From the cell containing the given text, extract its center point as [X, Y] coordinate. 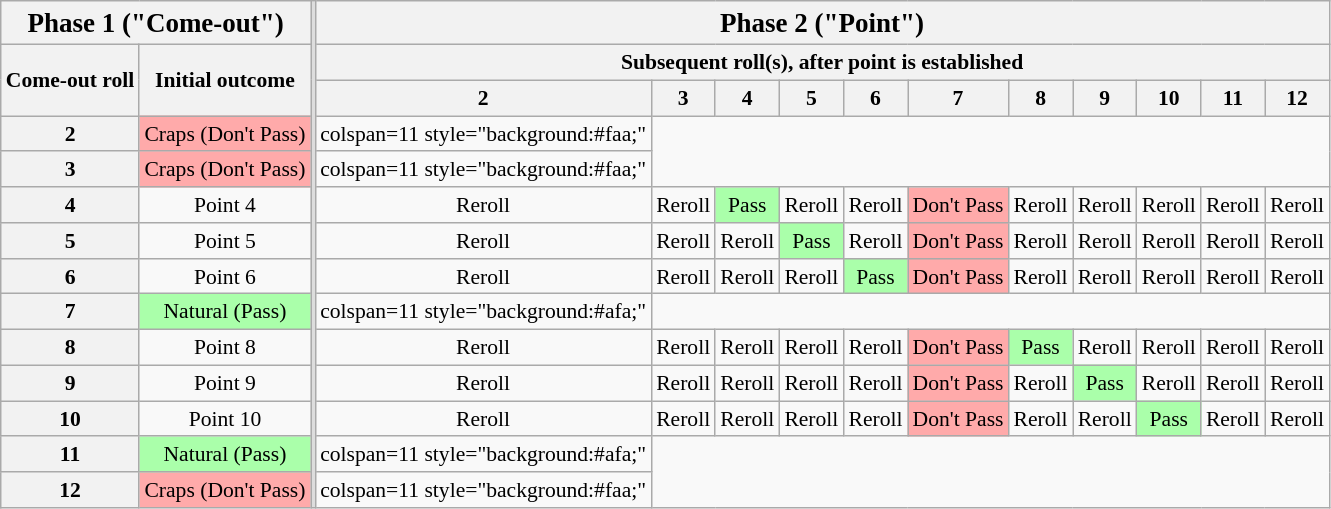
Point 5 [224, 241]
Phase 2 ("Point") [822, 23]
Come-out roll [70, 80]
Point 10 [224, 419]
Point 9 [224, 384]
Phase 1 ("Come-out") [156, 23]
Point 4 [224, 205]
Point 6 [224, 277]
Subsequent roll(s), after point is established [822, 63]
Initial outcome [224, 80]
Point 8 [224, 348]
